Find where the given text appears and provide that cell's center as [x, y] coordinate. 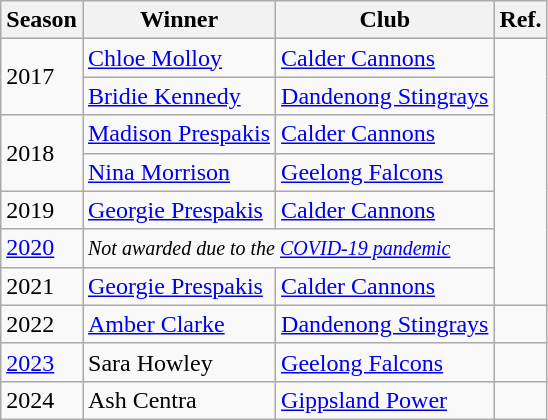
2024 [42, 400]
2021 [42, 286]
Sara Howley [178, 362]
Bridie Kennedy [178, 96]
2018 [42, 153]
Chloe Molloy [178, 58]
Not awarded due to the COVID-19 pandemic [314, 248]
Season [42, 20]
Ash Centra [178, 400]
Ref. [520, 20]
2019 [42, 210]
Amber Clarke [178, 324]
Nina Morrison [178, 172]
Madison Prespakis [178, 134]
2022 [42, 324]
Club [385, 20]
2017 [42, 77]
2023 [42, 362]
2020 [42, 248]
Winner [178, 20]
Gippsland Power [385, 400]
